Return the (X, Y) coordinate for the center point of the cell that contains the specified text.  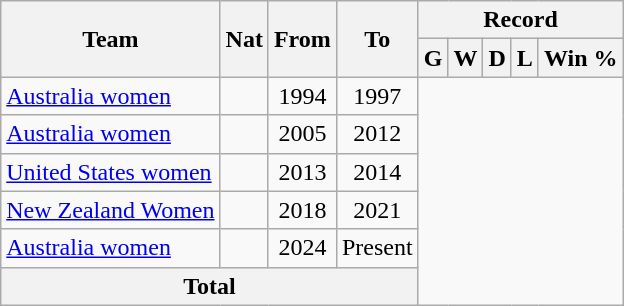
D (497, 58)
Nat (244, 39)
G (433, 58)
1994 (302, 96)
2005 (302, 134)
Team (110, 39)
W (466, 58)
2013 (302, 172)
2012 (377, 134)
2024 (302, 248)
Win % (580, 58)
To (377, 39)
Record (520, 20)
2021 (377, 210)
1997 (377, 96)
Total (210, 286)
From (302, 39)
New Zealand Women (110, 210)
2018 (302, 210)
L (524, 58)
Present (377, 248)
2014 (377, 172)
United States women (110, 172)
